Find where the given text appears and provide that cell's center as (x, y) coordinate. 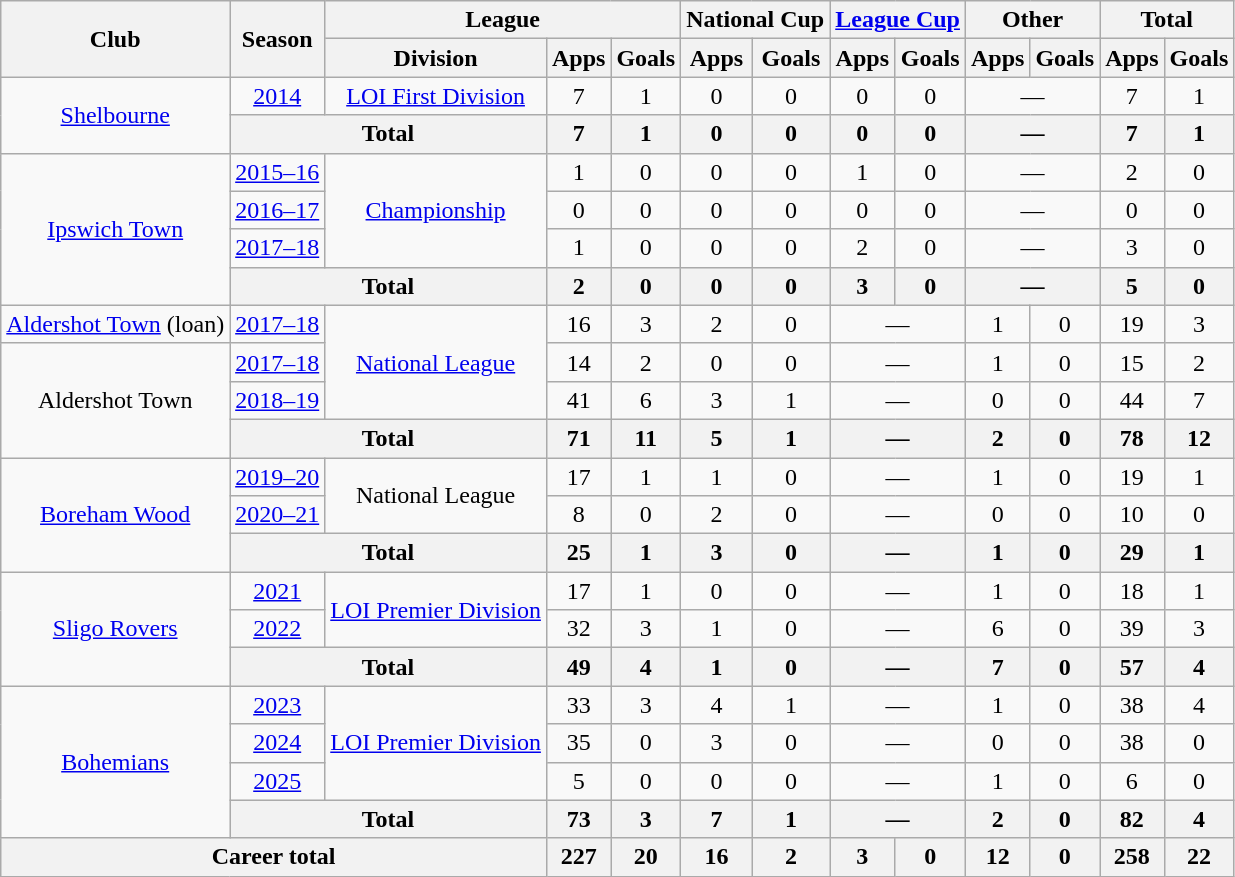
33 (578, 705)
2021 (278, 591)
Other (1032, 20)
227 (578, 857)
2016–17 (278, 210)
44 (1132, 400)
32 (578, 629)
11 (646, 438)
Aldershot Town (116, 400)
Bohemians (116, 762)
82 (1132, 819)
Championship (436, 210)
73 (578, 819)
22 (1199, 857)
Sligo Rovers (116, 629)
49 (578, 667)
57 (1132, 667)
35 (578, 743)
78 (1132, 438)
Boreham Wood (116, 515)
National Cup (756, 20)
18 (1132, 591)
Aldershot Town (loan) (116, 324)
2023 (278, 705)
39 (1132, 629)
League Cup (898, 20)
Season (278, 39)
2019–20 (278, 477)
2018–19 (278, 400)
2020–21 (278, 515)
71 (578, 438)
LOI First Division (436, 96)
20 (646, 857)
2022 (278, 629)
Club (116, 39)
Division (436, 58)
25 (578, 553)
League (503, 20)
Shelbourne (116, 115)
2024 (278, 743)
2014 (278, 96)
10 (1132, 515)
15 (1132, 362)
29 (1132, 553)
41 (578, 400)
8 (578, 515)
2015–16 (278, 172)
Career total (274, 857)
2025 (278, 781)
258 (1132, 857)
14 (578, 362)
Ipswich Town (116, 229)
